Search for the cell housing the specified text and yield its [X, Y] center coordinate. 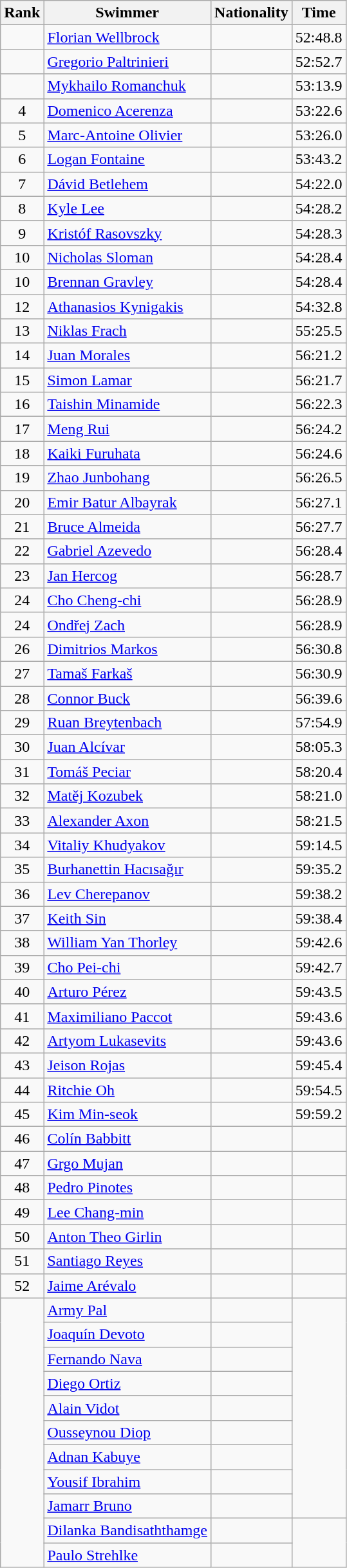
Bruce Almeida [127, 527]
21 [22, 527]
Ritchie Oh [127, 1090]
Emir Batur Albayrak [127, 502]
Marc-Antoine Olivier [127, 135]
Maximiliano Paccot [127, 1016]
52 [22, 1286]
Logan Fontaine [127, 160]
Kim Min-seok [127, 1115]
18 [22, 453]
19 [22, 478]
16 [22, 405]
59:42.7 [319, 967]
59:54.5 [319, 1090]
Grgo Mujan [127, 1163]
Zhao Junbohang [127, 478]
Kyle Lee [127, 208]
58:05.3 [319, 747]
Rank [22, 13]
Colín Babbitt [127, 1139]
Brennan Gravley [127, 282]
51 [22, 1261]
56:24.2 [319, 429]
Keith Sin [127, 918]
Army Pal [127, 1310]
Gabriel Azevedo [127, 551]
Nationality [252, 13]
6 [22, 160]
22 [22, 551]
29 [22, 723]
5 [22, 135]
48 [22, 1188]
Gregorio Paltrinieri [127, 62]
59:59.2 [319, 1115]
54:28.2 [319, 208]
Athanasios Kynigakis [127, 307]
35 [22, 870]
Juan Morales [127, 356]
Cho Cheng-chi [127, 600]
Paulo Strehlke [127, 1555]
Dilanka Bandisaththamge [127, 1531]
Ruan Breytenbach [127, 723]
31 [22, 772]
Tamaš Farkaš [127, 673]
Santiago Reyes [127, 1261]
59:14.5 [319, 845]
Kaiki Furuhata [127, 453]
Jan Hercog [127, 576]
41 [22, 1016]
59:38.2 [319, 894]
17 [22, 429]
Domenico Acerenza [127, 111]
12 [22, 307]
54:22.0 [319, 184]
53:22.6 [319, 111]
46 [22, 1139]
Jamarr Bruno [127, 1506]
54:32.8 [319, 307]
14 [22, 356]
42 [22, 1041]
Dávid Betlehem [127, 184]
56:27.7 [319, 527]
Lev Cherepanov [127, 894]
54:28.3 [319, 233]
56:24.6 [319, 453]
59:35.2 [319, 870]
59:43.5 [319, 992]
Nicholas Sloman [127, 257]
56:21.7 [319, 380]
Pedro Pinotes [127, 1188]
37 [22, 918]
Anton Theo Girlin [127, 1237]
56:28.4 [319, 551]
58:20.4 [319, 772]
Lee Chang-min [127, 1212]
Cho Pei-chi [127, 967]
Adnan Kabuye [127, 1457]
Florian Wellbrock [127, 37]
20 [22, 502]
Diego Ortiz [127, 1383]
Artyom Lukasevits [127, 1041]
William Yan Thorley [127, 943]
Joaquín Devoto [127, 1335]
59:42.6 [319, 943]
56:28.7 [319, 576]
27 [22, 673]
Mykhailo Romanchuk [127, 86]
56:30.8 [319, 649]
56:22.3 [319, 405]
13 [22, 331]
7 [22, 184]
40 [22, 992]
Dimitrios Markos [127, 649]
55:25.5 [319, 331]
52:48.8 [319, 37]
45 [22, 1115]
47 [22, 1163]
Connor Buck [127, 698]
Kristóf Rasovszky [127, 233]
Swimmer [127, 13]
28 [22, 698]
53:26.0 [319, 135]
53:13.9 [319, 86]
56:39.6 [319, 698]
Ousseynou Diop [127, 1432]
Tomáš Peciar [127, 772]
Alexander Axon [127, 821]
Yousif Ibrahim [127, 1481]
Simon Lamar [127, 380]
39 [22, 967]
Fernando Nava [127, 1359]
Ondřej Zach [127, 624]
52:52.7 [319, 62]
56:30.9 [319, 673]
4 [22, 111]
15 [22, 380]
49 [22, 1212]
36 [22, 894]
59:45.4 [319, 1065]
Meng Rui [127, 429]
56:27.1 [319, 502]
50 [22, 1237]
Juan Alcívar [127, 747]
Alain Vidot [127, 1408]
Taishin Minamide [127, 405]
59:38.4 [319, 918]
56:26.5 [319, 478]
26 [22, 649]
9 [22, 233]
58:21.0 [319, 796]
Burhanettin Hacısağır [127, 870]
Jeison Rojas [127, 1065]
34 [22, 845]
32 [22, 796]
56:21.2 [319, 356]
58:21.5 [319, 821]
Matěj Kozubek [127, 796]
43 [22, 1065]
53:43.2 [319, 160]
Arturo Pérez [127, 992]
23 [22, 576]
30 [22, 747]
44 [22, 1090]
33 [22, 821]
Vitaliy Khudyakov [127, 845]
Time [319, 13]
38 [22, 943]
8 [22, 208]
Jaime Arévalo [127, 1286]
Niklas Frach [127, 331]
57:54.9 [319, 723]
